Extract the (X, Y) coordinate from the center of the cell holding the provided text.  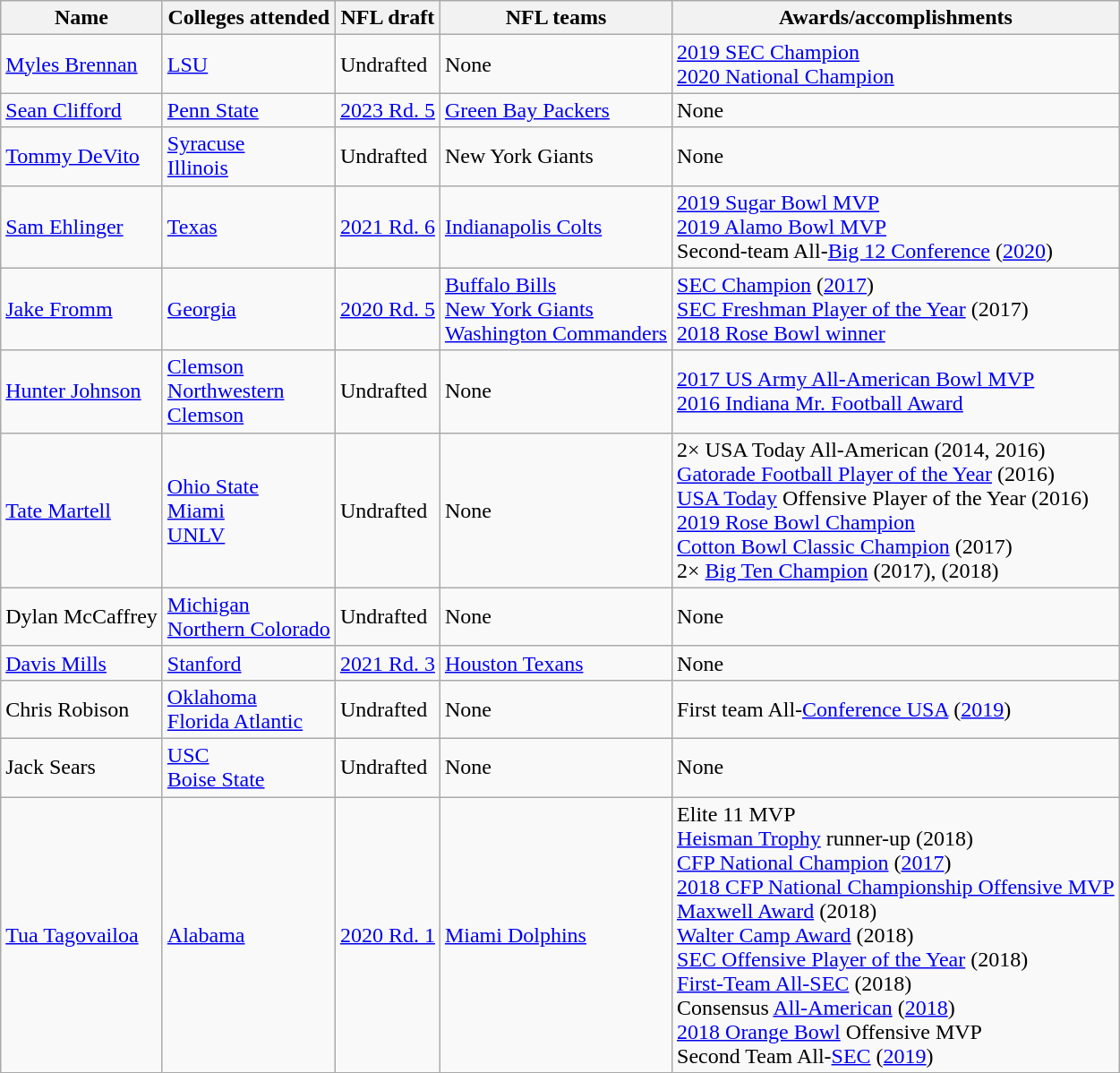
Indianapolis Colts (555, 227)
Dylan McCaffrey (82, 616)
Myles Brennan (82, 64)
LSU (249, 64)
SyracuseIllinois (249, 156)
Georgia (249, 309)
Ohio StateMiamiUNLV (249, 511)
2019 SEC Champion2020 National Champion (896, 64)
ClemsonNorthwesternClemson (249, 391)
Miami Dolphins (555, 935)
First team All-Conference USA (2019) (896, 709)
Tate Martell (82, 511)
2021 Rd. 6 (387, 227)
Stanford (249, 663)
NFL teams (555, 18)
Alabama (249, 935)
2020 Rd. 5 (387, 309)
Sam Ehlinger (82, 227)
Davis Mills (82, 663)
2017 US Army All-American Bowl MVP 2016 Indiana Mr. Football Award (896, 391)
Texas (249, 227)
Chris Robison (82, 709)
Penn State (249, 110)
Houston Texans (555, 663)
Hunter Johnson (82, 391)
OklahomaFlorida Atlantic (249, 709)
2023 Rd. 5 (387, 110)
Colleges attended (249, 18)
USCBoise State (249, 767)
New York Giants (555, 156)
SEC Champion (2017)SEC Freshman Player of the Year (2017)2018 Rose Bowl winner (896, 309)
Awards/accomplishments (896, 18)
Tommy DeVito (82, 156)
Buffalo BillsNew York GiantsWashington Commanders (555, 309)
Tua Tagovailoa (82, 935)
2021 Rd. 3 (387, 663)
Name (82, 18)
Jack Sears (82, 767)
2020 Rd. 1 (387, 935)
Green Bay Packers (555, 110)
2019 Sugar Bowl MVP2019 Alamo Bowl MVPSecond-team All-Big 12 Conference (2020) (896, 227)
Jake Fromm (82, 309)
Sean Clifford (82, 110)
MichiganNorthern Colorado (249, 616)
NFL draft (387, 18)
